From the cell containing the given text, extract its center point as [X, Y] coordinate. 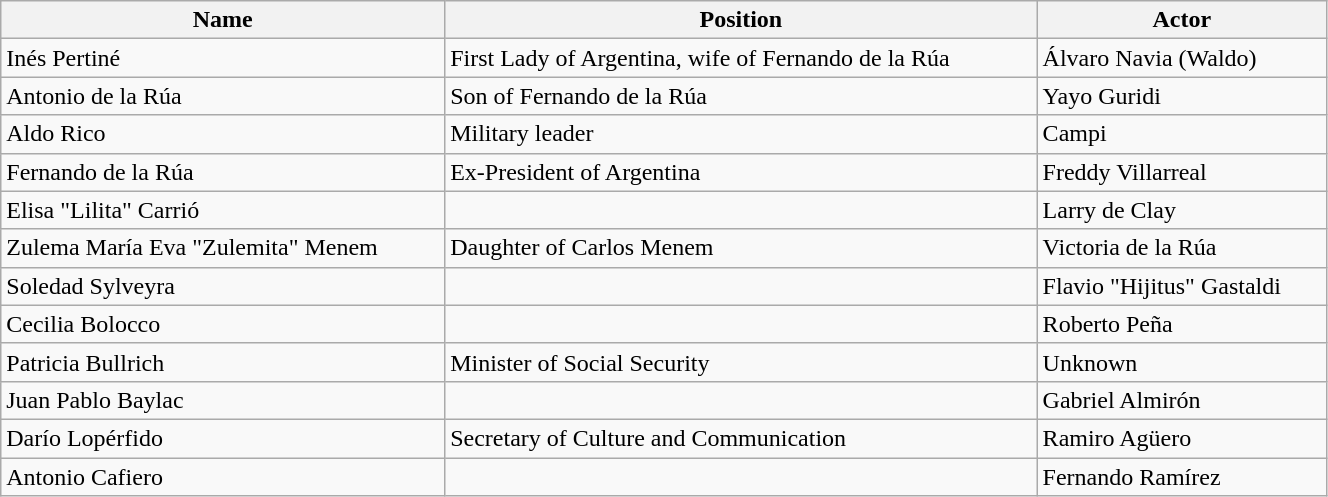
Flavio "Hijitus" Gastaldi [1182, 286]
Unknown [1182, 362]
Fernando de la Rúa [223, 172]
Son of Fernando de la Rúa [741, 96]
Name [223, 20]
Secretary of Culture and Communication [741, 438]
First Lady of Argentina, wife of Fernando de la Rúa [741, 58]
Elisa "Lilita" Carrió [223, 210]
Actor [1182, 20]
Ramiro Agüero [1182, 438]
Inés Pertiné [223, 58]
Fernando Ramírez [1182, 477]
Gabriel Almirón [1182, 400]
Aldo Rico [223, 134]
Zulema María Eva "Zulemita" Menem [223, 248]
Larry de Clay [1182, 210]
Juan Pablo Baylac [223, 400]
Soledad Sylveyra [223, 286]
Cecilia Bolocco [223, 324]
Military leader [741, 134]
Patricia Bullrich [223, 362]
Antonio de la Rúa [223, 96]
Yayo Guridi [1182, 96]
Álvaro Navia (Waldo) [1182, 58]
Freddy Villarreal [1182, 172]
Ex-President of Argentina [741, 172]
Darío Lopérfido [223, 438]
Position [741, 20]
Roberto Peña [1182, 324]
Minister of Social Security [741, 362]
Antonio Cafiero [223, 477]
Victoria de la Rúa [1182, 248]
Daughter of Carlos Menem [741, 248]
Campi [1182, 134]
